Capture the cell that displays the provided text and extract its (x, y) central coordinate. 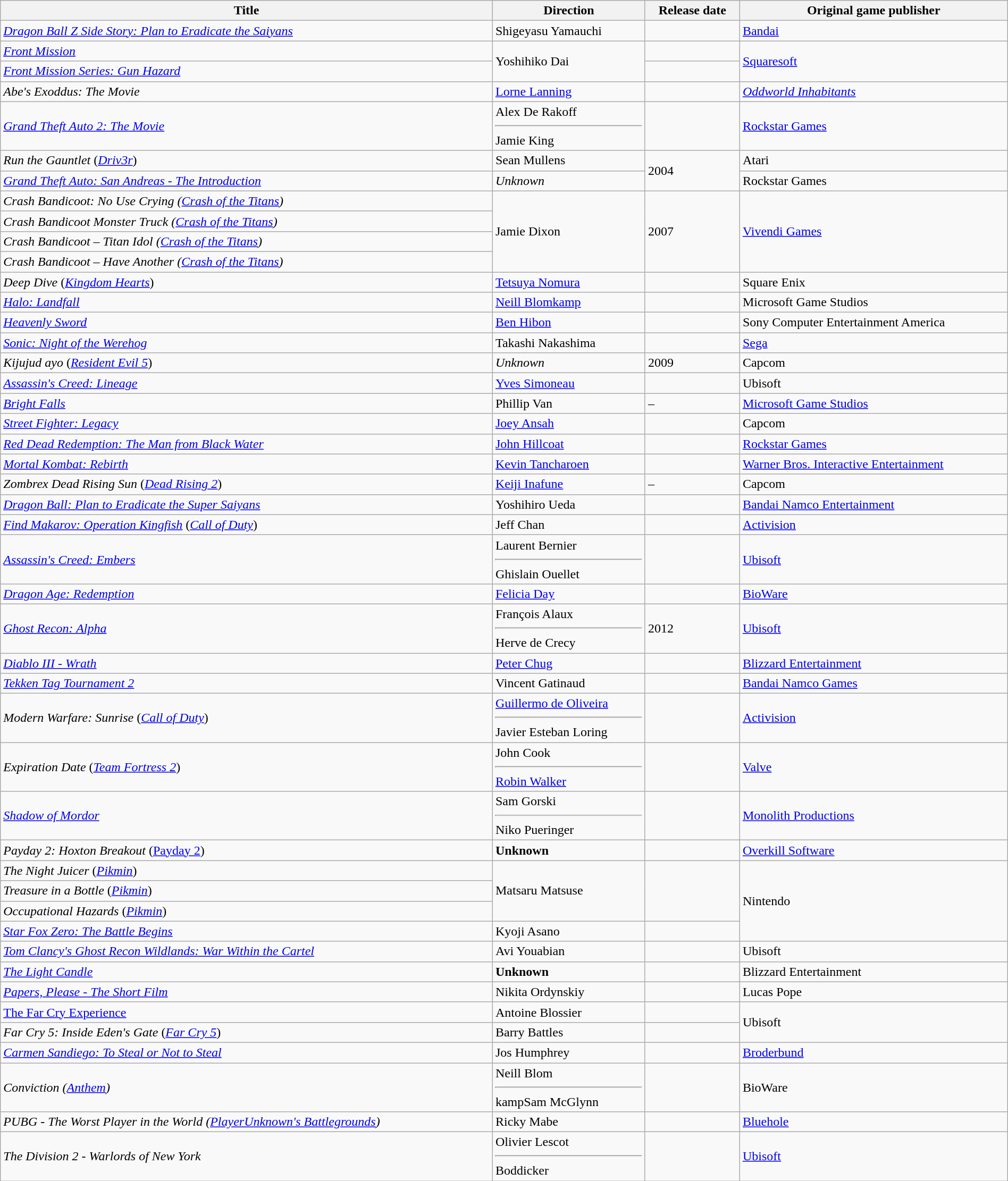
Street Fighter: Legacy (247, 424)
2004 (692, 171)
Valve (873, 767)
Guillermo de OliveiraJavier Esteban Loring (569, 718)
Assassin's Creed: Embers (247, 559)
Squaresoft (873, 61)
Atari (873, 161)
Deep Dive (Kingdom Hearts) (247, 282)
Barry Battles (569, 1032)
Nintendo (873, 901)
François AlauxHerve de Crecy (569, 628)
Takashi Nakashima (569, 343)
Antoine Blossier (569, 1012)
Assassin's Creed: Lineage (247, 383)
Payday 2: Hoxton Breakout (Payday 2) (247, 850)
Sonic: Night of the Werehog (247, 343)
Far Cry 5: Inside Eden's Gate (Far Cry 5) (247, 1032)
Run the Gauntlet (Driv3r) (247, 161)
Red Dead Redemption: The Man from Black Water (247, 444)
Sam GorskiNiko Pueringer (569, 816)
Alex De RakoffJamie King (569, 126)
Tetsuya Nomura (569, 282)
Grand Theft Auto: San Andreas - The Introduction (247, 181)
Sony Computer Entertainment America (873, 323)
Direction (569, 11)
Joey Ansah (569, 424)
Halo: Landfall (247, 302)
Crash Bandicoot – Have Another (Crash of the Titans) (247, 261)
Heavenly Sword (247, 323)
Grand Theft Auto 2: The Movie (247, 126)
Warner Bros. Interactive Entertainment (873, 464)
Kyoji Asano (569, 931)
2007 (692, 231)
Lorne Lanning (569, 91)
Overkill Software (873, 850)
Bandai Namco Games (873, 684)
Occupational Hazards (Pikmin) (247, 911)
Bluehole (873, 1122)
Front Mission Series: Gun Hazard (247, 71)
John CookRobin Walker (569, 767)
Papers, Please - The Short Film (247, 992)
Abe's Exoddus: The Movie (247, 91)
Find Makarov: Operation Kingfish (Call of Duty) (247, 525)
Release date (692, 11)
Crash Bandicoot Monster Truck (Crash of the Titans) (247, 221)
Treasure in a Bottle (Pikmin) (247, 891)
Monolith Productions (873, 816)
Avi Youabian (569, 951)
Yoshihiro Ueda (569, 504)
Zombrex Dead Rising Sun (Dead Rising 2) (247, 484)
2012 (692, 628)
2009 (692, 363)
The Night Juicer (Pikmin) (247, 871)
Vincent Gatinaud (569, 684)
Olivier LescotBoddicker (569, 1157)
Original game publisher (873, 11)
Ghost Recon: Alpha (247, 628)
Crash Bandicoot – Titan Idol (Crash of the Titans) (247, 241)
Dragon Ball Z Side Story: Plan to Eradicate the Saiyans (247, 31)
Felicia Day (569, 594)
Yoshihiko Dai (569, 61)
Broderbund (873, 1052)
Crash Bandicoot: No Use Crying (Crash of the Titans) (247, 201)
Expiration Date (Team Fortress 2) (247, 767)
Star Fox Zero: The Battle Begins (247, 931)
The Far Cry Experience (247, 1012)
Diablo III - Wrath (247, 663)
Dragon Age: Redemption (247, 594)
Bandai (873, 31)
Jamie Dixon (569, 231)
Jos Humphrey (569, 1052)
The Light Candle (247, 972)
Ben Hibon (569, 323)
Peter Chug (569, 663)
John Hillcoat (569, 444)
Sega (873, 343)
Title (247, 11)
Keiji Inafune (569, 484)
Tom Clancy's Ghost Recon Wildlands: War Within the Cartel (247, 951)
The Division 2 - Warlords of New York (247, 1157)
PUBG - The Worst Player in the World (PlayerUnknown's Battlegrounds) (247, 1122)
Kijujud ayo (Resident Evil 5) (247, 363)
Neill BlomkampSam McGlynn (569, 1087)
Bandai Namco Entertainment (873, 504)
Lucas Pope (873, 992)
Vivendi Games (873, 231)
Shadow of Mordor (247, 816)
Square Enix (873, 282)
Neill Blomkamp (569, 302)
Tekken Tag Tournament 2 (247, 684)
Carmen Sandiego: To Steal or Not to Steal (247, 1052)
Bright Falls (247, 403)
Matsaru Matsuse (569, 891)
Ricky Mabe (569, 1122)
Yves Simoneau (569, 383)
Jeff Chan (569, 525)
Dragon Ball: Plan to Eradicate the Super Saiyans (247, 504)
Sean Mullens (569, 161)
Phillip Van (569, 403)
Shigeyasu Yamauchi (569, 31)
Conviction (Anthem) (247, 1087)
Front Mission (247, 51)
Kevin Tancharoen (569, 464)
Laurent BernierGhislain Ouellet (569, 559)
Nikita Ordynskiy (569, 992)
Modern Warfare: Sunrise (Call of Duty) (247, 718)
Mortal Kombat: Rebirth (247, 464)
Oddworld Inhabitants (873, 91)
